Return the [X, Y] coordinate for the center point of the cell that contains the specified text.  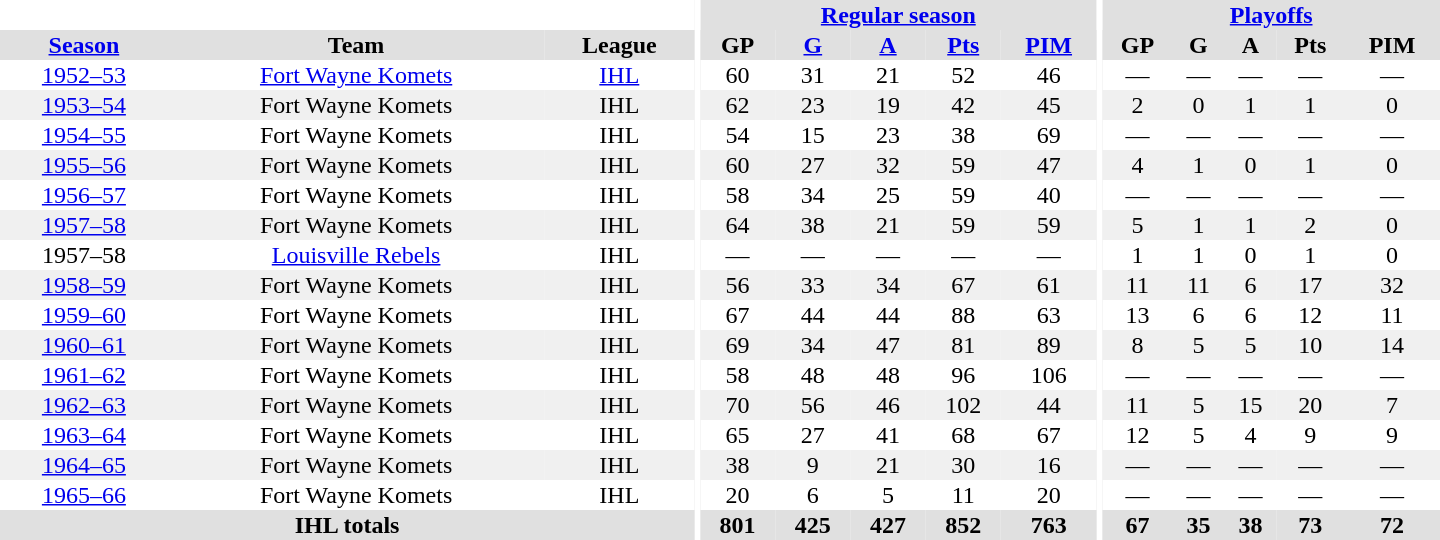
30 [964, 465]
425 [812, 525]
1963–64 [84, 435]
81 [964, 345]
88 [964, 315]
1959–60 [84, 315]
13 [1137, 315]
70 [738, 405]
8 [1137, 345]
19 [888, 105]
63 [1049, 315]
801 [738, 525]
33 [812, 285]
73 [1310, 525]
14 [1392, 345]
1956–57 [84, 195]
1960–61 [84, 345]
16 [1049, 465]
65 [738, 435]
89 [1049, 345]
1964–65 [84, 465]
52 [964, 75]
763 [1049, 525]
31 [812, 75]
Regular season [898, 15]
1961–62 [84, 375]
Season [84, 45]
96 [964, 375]
IHL totals [347, 525]
Team [356, 45]
1965–66 [84, 495]
17 [1310, 285]
45 [1049, 105]
1953–54 [84, 105]
League [619, 45]
1958–59 [84, 285]
Playoffs [1271, 15]
61 [1049, 285]
62 [738, 105]
64 [738, 225]
1954–55 [84, 135]
1962–63 [84, 405]
25 [888, 195]
40 [1049, 195]
106 [1049, 375]
10 [1310, 345]
68 [964, 435]
35 [1198, 525]
54 [738, 135]
7 [1392, 405]
Louisville Rebels [356, 255]
42 [964, 105]
41 [888, 435]
1952–53 [84, 75]
427 [888, 525]
102 [964, 405]
852 [964, 525]
1955–56 [84, 165]
72 [1392, 525]
